Detect which cell encompasses the target text, then output its (x, y) center coordinate. 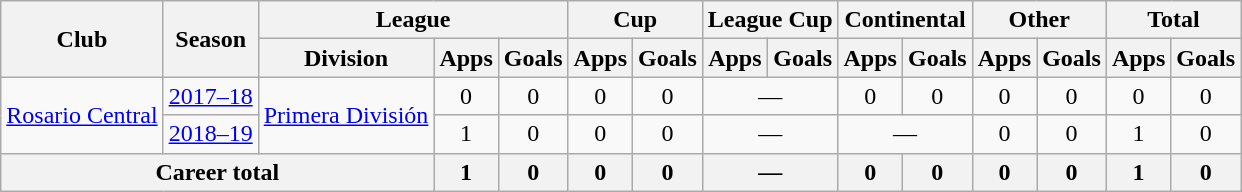
2018–19 (210, 134)
Total (1173, 20)
2017–18 (210, 96)
Cup (635, 20)
Division (346, 58)
Season (210, 39)
Rosario Central (82, 115)
Primera División (346, 115)
League (413, 20)
Club (82, 39)
Career total (218, 172)
Other (1039, 20)
Continental (905, 20)
League Cup (770, 20)
